Determine the [X, Y] coordinate at the center of the cell enclosing the given text.  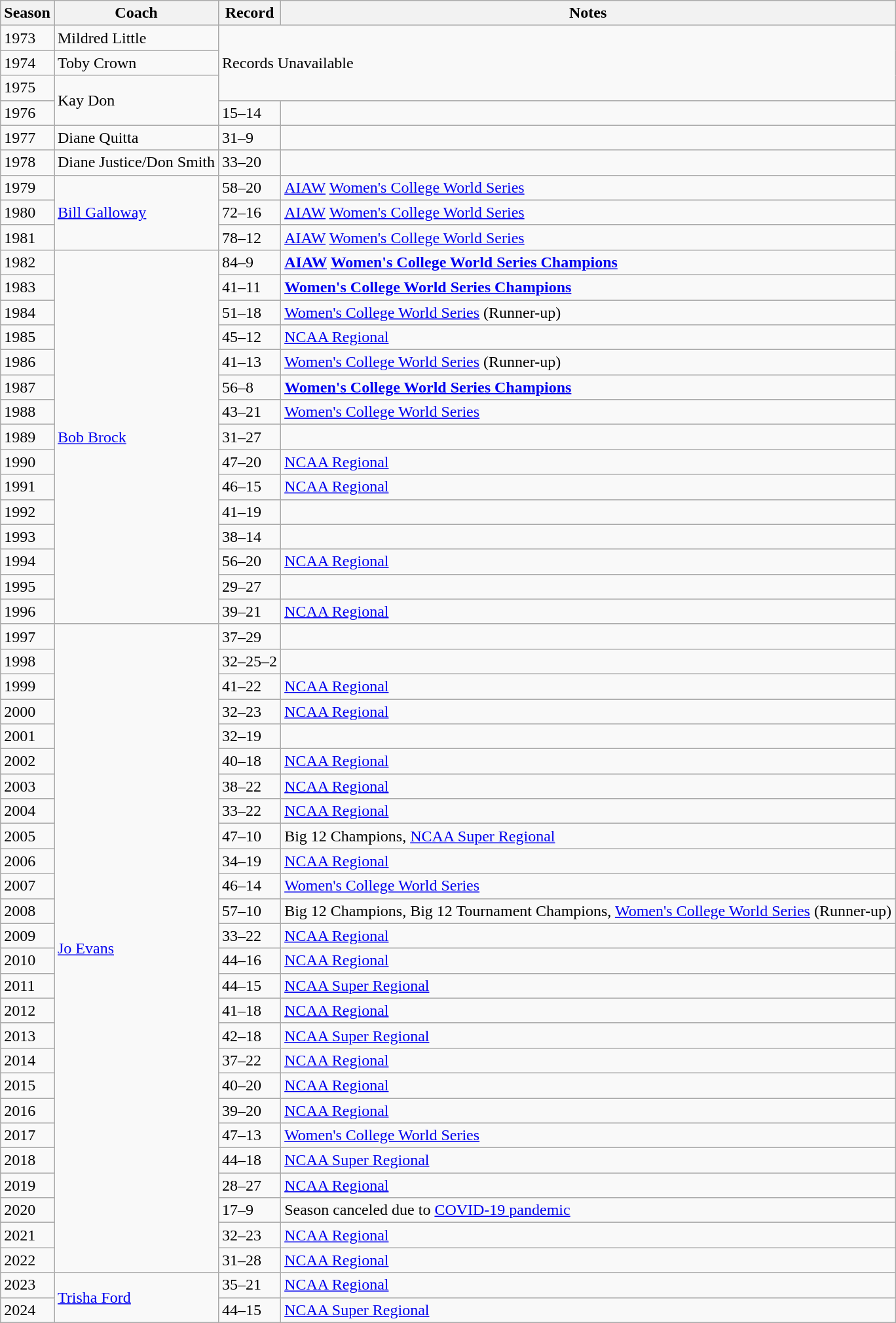
1991 [28, 487]
72–16 [250, 212]
1985 [28, 337]
1990 [28, 462]
1997 [28, 636]
2006 [28, 861]
56–8 [250, 387]
38–22 [250, 786]
1975 [28, 88]
Season [28, 13]
41–11 [250, 287]
1973 [28, 38]
44–16 [250, 961]
Toby Crown [136, 63]
Bob Brock [136, 436]
1977 [28, 138]
AIAW Women's College World Series Champions [588, 262]
32–19 [250, 737]
1981 [28, 237]
46–15 [250, 487]
2004 [28, 811]
Diane Quitta [136, 138]
47–13 [250, 1136]
31–9 [250, 138]
35–21 [250, 1285]
2011 [28, 986]
2023 [28, 1285]
1986 [28, 362]
29–27 [250, 586]
1995 [28, 586]
38–14 [250, 537]
1979 [28, 187]
1999 [28, 686]
Season canceled due to COVID-19 pandemic [588, 1210]
1994 [28, 562]
43–21 [250, 412]
2008 [28, 911]
Notes [588, 13]
2003 [28, 786]
41–18 [250, 1010]
31–28 [250, 1260]
41–22 [250, 686]
2015 [28, 1085]
Mildred Little [136, 38]
39–21 [250, 611]
Records Unavailable [557, 63]
2012 [28, 1010]
Record [250, 13]
1976 [28, 113]
78–12 [250, 237]
Jo Evans [136, 948]
37–22 [250, 1060]
2021 [28, 1235]
2000 [28, 711]
2001 [28, 737]
Big 12 Champions, NCAA Super Regional [588, 836]
1983 [28, 287]
2019 [28, 1185]
2020 [28, 1210]
2002 [28, 761]
1988 [28, 412]
Diane Justice/Don Smith [136, 163]
1982 [28, 262]
41–13 [250, 362]
1993 [28, 537]
2017 [28, 1136]
84–9 [250, 262]
2005 [28, 836]
44–18 [250, 1160]
37–29 [250, 636]
Big 12 Champions, Big 12 Tournament Champions, Women's College World Series (Runner-up) [588, 911]
Coach [136, 13]
2009 [28, 936]
31–27 [250, 437]
1989 [28, 437]
1998 [28, 661]
1992 [28, 512]
45–12 [250, 337]
2024 [28, 1310]
2022 [28, 1260]
Bill Galloway [136, 212]
41–19 [250, 512]
17–9 [250, 1210]
1978 [28, 163]
58–20 [250, 187]
28–27 [250, 1185]
47–20 [250, 462]
2016 [28, 1111]
2010 [28, 961]
42–18 [250, 1035]
2014 [28, 1060]
39–20 [250, 1111]
2018 [28, 1160]
40–20 [250, 1085]
40–18 [250, 761]
57–10 [250, 911]
32–25–2 [250, 661]
51–18 [250, 313]
47–10 [250, 836]
46–14 [250, 886]
2007 [28, 886]
56–20 [250, 562]
33–20 [250, 163]
Kay Don [136, 100]
2013 [28, 1035]
1984 [28, 313]
15–14 [250, 113]
1980 [28, 212]
34–19 [250, 861]
1996 [28, 611]
Trisha Ford [136, 1297]
1974 [28, 63]
1987 [28, 387]
